Find where the given text appears and provide that cell's center as (X, Y) coordinate. 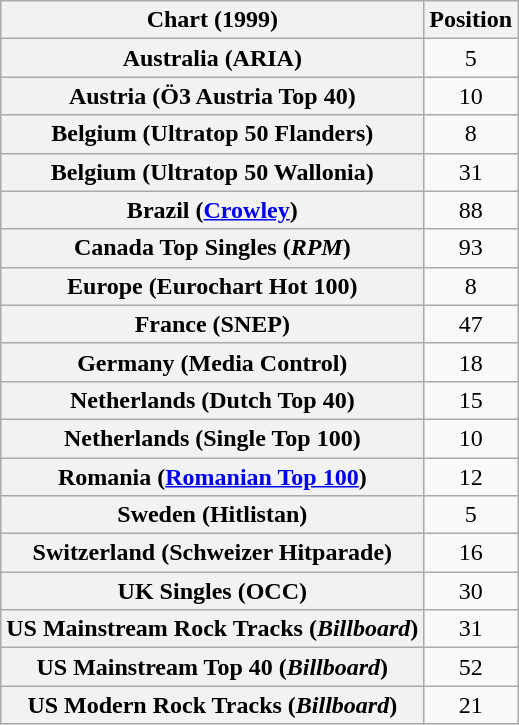
Australia (ARIA) (212, 58)
12 (471, 477)
52 (471, 667)
Sweden (Hitlistan) (212, 515)
US Mainstream Top 40 (Billboard) (212, 667)
France (SNEP) (212, 324)
US Mainstream Rock Tracks (Billboard) (212, 629)
21 (471, 705)
Austria (Ö3 Austria Top 40) (212, 96)
88 (471, 210)
93 (471, 248)
UK Singles (OCC) (212, 591)
Netherlands (Dutch Top 40) (212, 400)
15 (471, 400)
Netherlands (Single Top 100) (212, 438)
Belgium (Ultratop 50 Flanders) (212, 134)
Romania (Romanian Top 100) (212, 477)
Canada Top Singles (RPM) (212, 248)
US Modern Rock Tracks (Billboard) (212, 705)
Chart (1999) (212, 20)
Switzerland (Schweizer Hitparade) (212, 553)
Europe (Eurochart Hot 100) (212, 286)
Germany (Media Control) (212, 362)
Belgium (Ultratop 50 Wallonia) (212, 172)
Brazil (Crowley) (212, 210)
47 (471, 324)
Position (471, 20)
30 (471, 591)
18 (471, 362)
16 (471, 553)
